Search for the cell housing the specified text and yield its (X, Y) center coordinate. 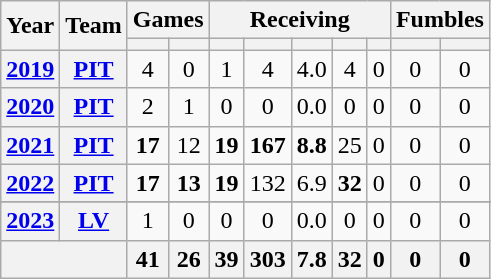
Receiving (300, 20)
2023 (30, 221)
Fumbles (440, 20)
26 (188, 259)
303 (268, 259)
2022 (30, 183)
LV (94, 221)
132 (268, 183)
2020 (30, 107)
41 (148, 259)
7.8 (312, 259)
6.9 (312, 183)
Year (30, 26)
2019 (30, 69)
2 (148, 107)
Games (168, 20)
2021 (30, 145)
39 (226, 259)
8.8 (312, 145)
12 (188, 145)
25 (350, 145)
167 (268, 145)
13 (188, 183)
Team (94, 26)
4.0 (312, 69)
